Find where the given text appears and provide that cell's center as [X, Y] coordinate. 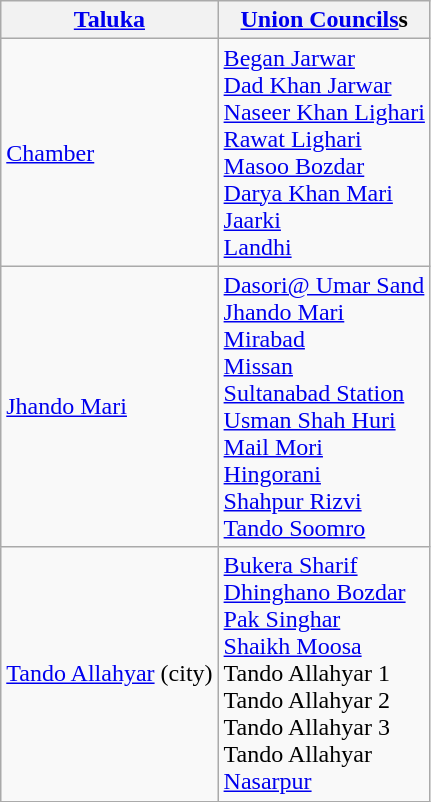
Jhando Mari [110, 406]
Union Councilss [324, 20]
Dasori@ Umar SandJhando MariMirabadMissanSultanabad StationUsman Shah HuriMail MoriHingoraniShahpur RizviTando Soomro [324, 406]
Taluka [110, 20]
Tando Allahyar (city) [110, 674]
Bukera SharifDhinghano BozdarPak SingharShaikh MoosaTando Allahyar 1Tando Allahyar 2Tando Allahyar 3Tando Allahyar Nasarpur [324, 674]
Chamber [110, 152]
Began JarwarDad Khan JarwarNaseer Khan LighariRawat LighariMasoo BozdarDarya Khan MariJaarkiLandhi [324, 152]
